Identify which cell holds the provided text, then report its [X, Y] central coordinate. 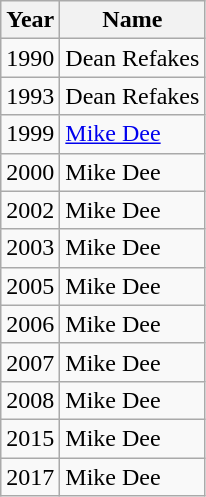
2000 [30, 172]
2008 [30, 400]
1999 [30, 134]
Year [30, 20]
2006 [30, 324]
1990 [30, 58]
1993 [30, 96]
2015 [30, 438]
2005 [30, 286]
2003 [30, 248]
2017 [30, 477]
Name [132, 20]
2007 [30, 362]
2002 [30, 210]
